Pinpoint the cell where the given text exists, returning its (x, y) midpoint coordinate. 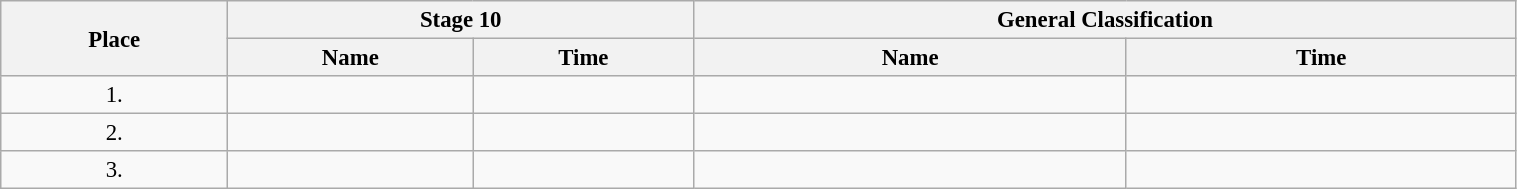
Stage 10 (461, 20)
2. (114, 133)
General Classification (1105, 20)
1. (114, 95)
3. (114, 170)
Place (114, 38)
